From the cell containing the given text, extract its center point as [x, y] coordinate. 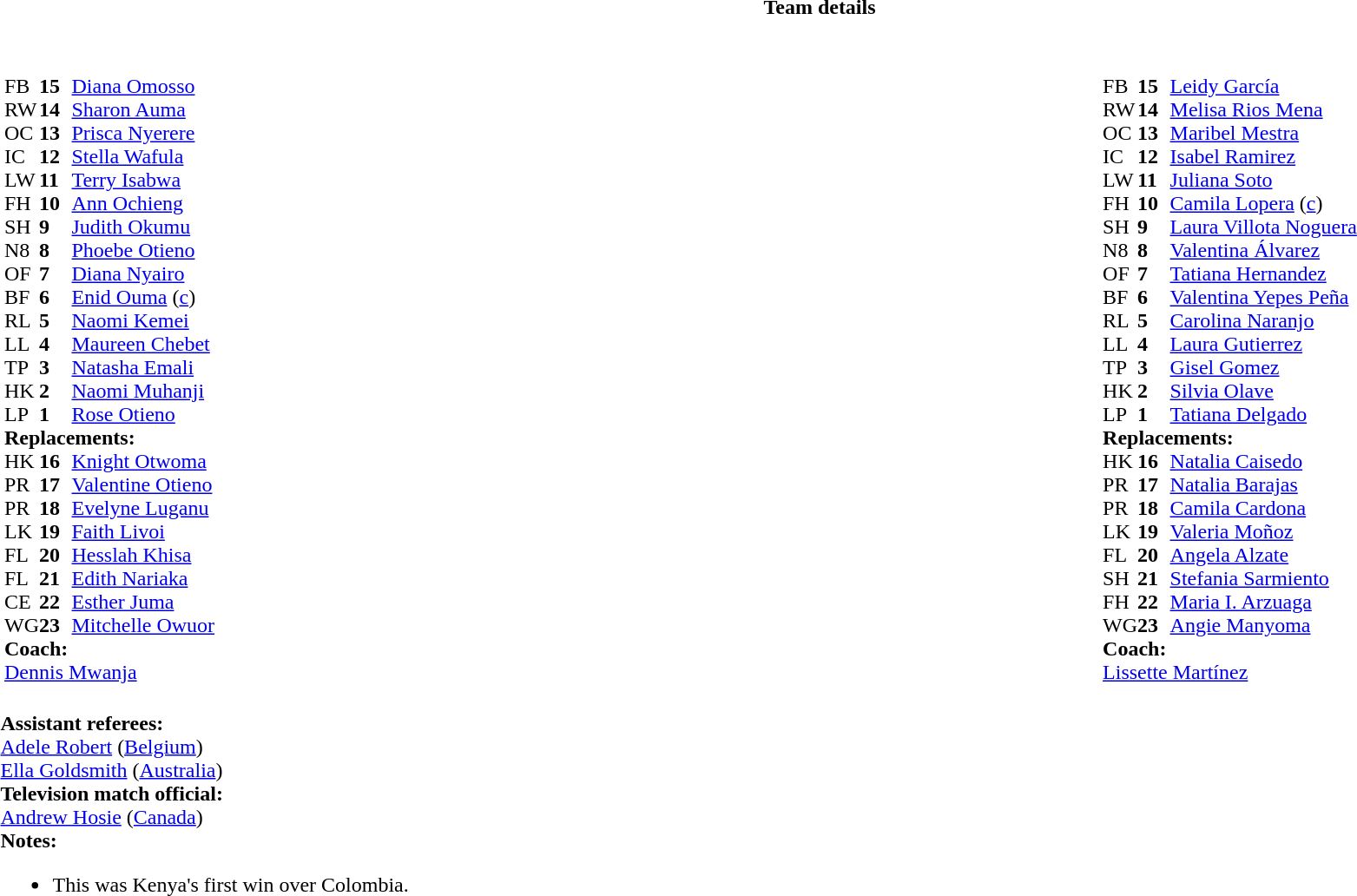
Sharon Auma [142, 109]
Melisa Rios Mena [1264, 109]
Maribel Mestra [1264, 134]
Isabel Ramirez [1264, 156]
Esther Juma [142, 603]
Valeria Moñoz [1264, 531]
Stefania Sarmiento [1264, 578]
Mitchelle Owuor [142, 625]
Valentine Otieno [142, 484]
Diana Omosso [142, 87]
Natalia Barajas [1264, 484]
Carolina Naranjo [1264, 321]
Naomi Kemei [142, 321]
Camila Cardona [1264, 509]
Gisel Gomez [1264, 368]
Dennis Mwanja [109, 672]
Terry Isabwa [142, 181]
Edith Nariaka [142, 578]
Valentina Álvarez [1264, 250]
CE [22, 603]
Prisca Nyerere [142, 134]
Silvia Olave [1264, 391]
Enid Ouma (c) [142, 297]
Laura Gutierrez [1264, 344]
Natasha Emali [142, 368]
Judith Okumu [142, 227]
Leidy García [1264, 87]
Maureen Chebet [142, 344]
Hesslah Khisa [142, 556]
Tatiana Hernandez [1264, 274]
Camila Lopera (c) [1264, 203]
Naomi Muhanji [142, 391]
Phoebe Otieno [142, 250]
Lissette Martínez [1229, 672]
Stella Wafula [142, 156]
Valentina Yepes Peña [1264, 297]
Natalia Caisedo [1264, 462]
Juliana Soto [1264, 181]
Laura Villota Noguera [1264, 227]
Diana Nyairo [142, 274]
Angie Manyoma [1264, 625]
Evelyne Luganu [142, 509]
Ann Ochieng [142, 203]
Knight Otwoma [142, 462]
Tatiana Delgado [1264, 415]
Rose Otieno [142, 415]
Angela Alzate [1264, 556]
Faith Livoi [142, 531]
Maria I. Arzuaga [1264, 603]
